Provide the (x, y) coordinate of the cell's center where the given text is located.  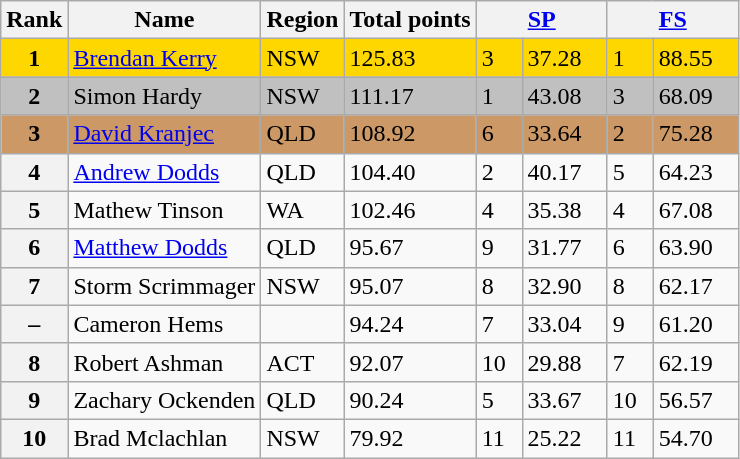
95.07 (410, 286)
95.67 (410, 248)
Total points (410, 20)
94.24 (410, 324)
125.83 (410, 58)
ACT (302, 362)
111.17 (410, 96)
79.92 (410, 438)
Rank (34, 20)
33.67 (564, 400)
Andrew Dodds (164, 172)
Simon Hardy (164, 96)
31.77 (564, 248)
25.22 (564, 438)
37.28 (564, 58)
54.70 (696, 438)
64.23 (696, 172)
Name (164, 20)
33.04 (564, 324)
Zachary Ockenden (164, 400)
Mathew Tinson (164, 210)
Brad Mclachlan (164, 438)
56.57 (696, 400)
WA (302, 210)
– (34, 324)
92.07 (410, 362)
68.09 (696, 96)
SP (542, 20)
FS (672, 20)
35.38 (564, 210)
Matthew Dodds (164, 248)
Brendan Kerry (164, 58)
29.88 (564, 362)
62.17 (696, 286)
40.17 (564, 172)
104.40 (410, 172)
88.55 (696, 58)
32.90 (564, 286)
Storm Scrimmager (164, 286)
75.28 (696, 134)
Cameron Hems (164, 324)
63.90 (696, 248)
Robert Ashman (164, 362)
43.08 (564, 96)
61.20 (696, 324)
Region (302, 20)
90.24 (410, 400)
62.19 (696, 362)
102.46 (410, 210)
David Kranjec (164, 134)
67.08 (696, 210)
33.64 (564, 134)
108.92 (410, 134)
